Output the (x, y) coordinate of the center of the cell containing the given text.  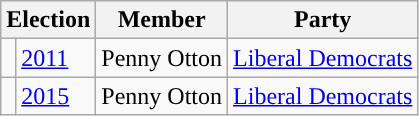
Member (162, 20)
Party (323, 20)
2015 (56, 96)
2011 (56, 58)
Election (48, 20)
